For the text-containing cell, return its midpoint in [x, y] coordinate format. 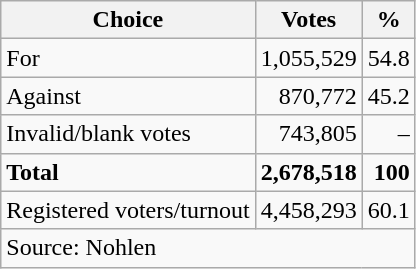
Registered voters/turnout [128, 210]
1,055,529 [308, 58]
Total [128, 172]
4,458,293 [308, 210]
743,805 [308, 134]
Votes [308, 20]
60.1 [388, 210]
870,772 [308, 96]
Against [128, 96]
Choice [128, 20]
Invalid/blank votes [128, 134]
For [128, 58]
45.2 [388, 96]
100 [388, 172]
– [388, 134]
2,678,518 [308, 172]
54.8 [388, 58]
Source: Nohlen [208, 248]
% [388, 20]
